From the cell containing the given text, extract its center point as (x, y) coordinate. 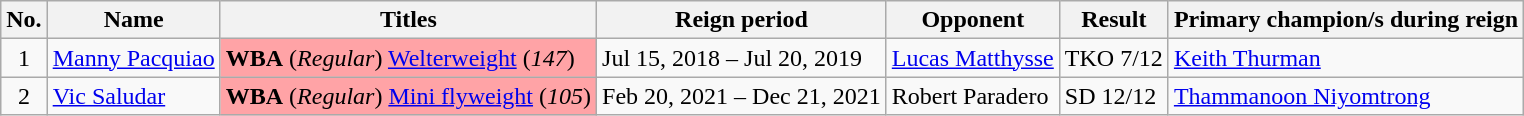
Name (134, 20)
Opponent (972, 20)
Titles (408, 20)
Primary champion/s during reign (1346, 20)
2 (24, 96)
SD 12/12 (1114, 96)
Keith Thurman (1346, 58)
Vic Saludar (134, 96)
No. (24, 20)
Robert Paradero (972, 96)
Reign period (742, 20)
Thammanoon Niyomtrong (1346, 96)
WBA (Regular) Mini flyweight (105) (408, 96)
Jul 15, 2018 – Jul 20, 2019 (742, 58)
Result (1114, 20)
1 (24, 58)
Feb 20, 2021 – Dec 21, 2021 (742, 96)
Lucas Matthysse (972, 58)
WBA (Regular) Welterweight (147) (408, 58)
TKO 7/12 (1114, 58)
Manny Pacquiao (134, 58)
